Scan for the cell matching the given text and deliver its (x, y) coordinate at center. 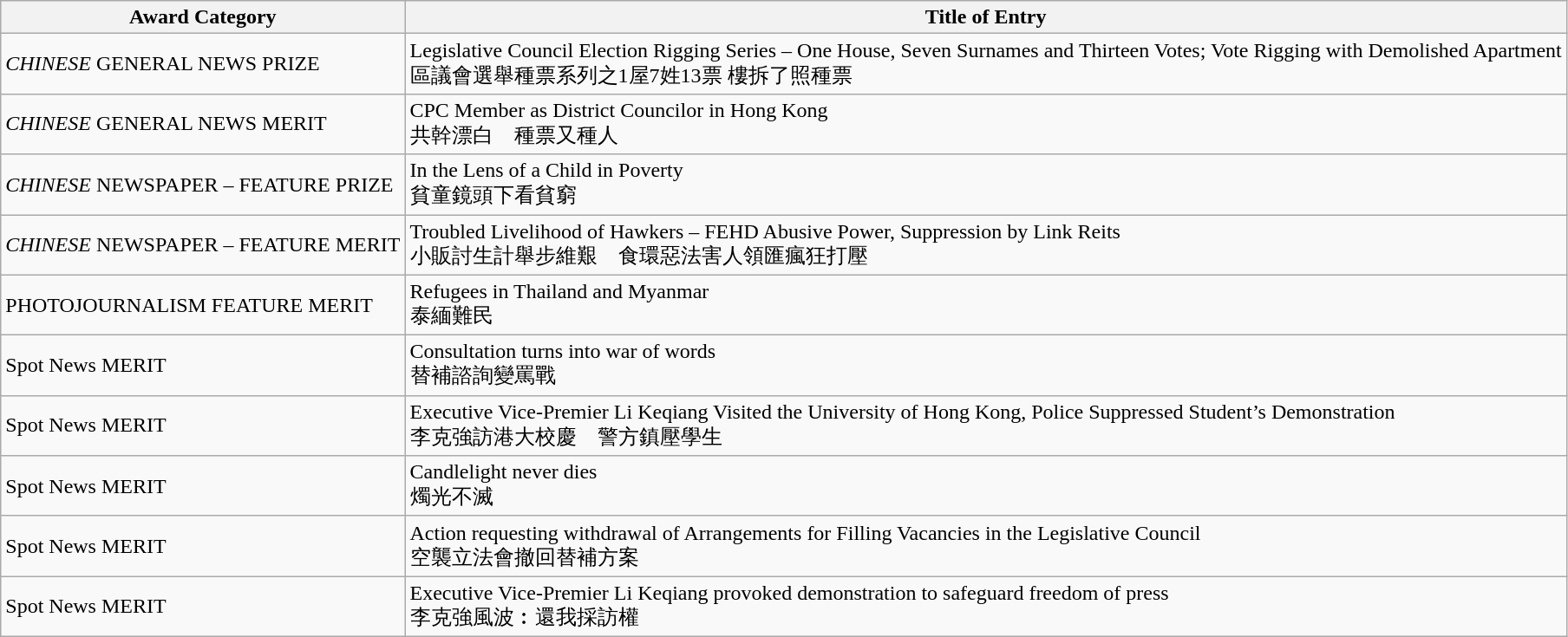
Troubled Livelihood of Hawkers – FEHD Abusive Power, Suppression by Link Reits小販討生計舉步維艱 食環惡法害人領匯瘋狂打壓 (985, 245)
Executive Vice-Premier Li Keqiang Visited the University of Hong Kong, Police Suppressed Student’s Demonstration李克強訪港大校慶 警方鎮壓學生 (985, 426)
Consultation turns into war of words替補諮詢變罵戰 (985, 366)
CHINESE NEWSPAPER – FEATURE MERIT (203, 245)
CHINESE GENERAL NEWS PRIZE (203, 64)
Executive Vice-Premier Li Keqiang provoked demonstration to safeguard freedom of press李克強風波︰還我採訪權 (985, 607)
Candlelight never dies燭光不滅 (985, 486)
CHINESE NEWSPAPER – FEATURE PRIZE (203, 185)
Title of Entry (985, 17)
Refugees in Thailand and Myanmar泰緬難民 (985, 305)
CPC Member as District Councilor in Hong Kong共幹漂白 種票又種人 (985, 124)
In the Lens of a Child in Poverty貧童鏡頭下看貧窮 (985, 185)
Award Category (203, 17)
CHINESE GENERAL NEWS MERIT (203, 124)
Action requesting withdrawal of Arrangements for Filling Vacancies in the Legislative Council空襲立法會撤回替補方案 (985, 546)
PHOTOJOURNALISM FEATURE MERIT (203, 305)
